Determine the (x, y) coordinate at the center of the cell enclosing the given text.  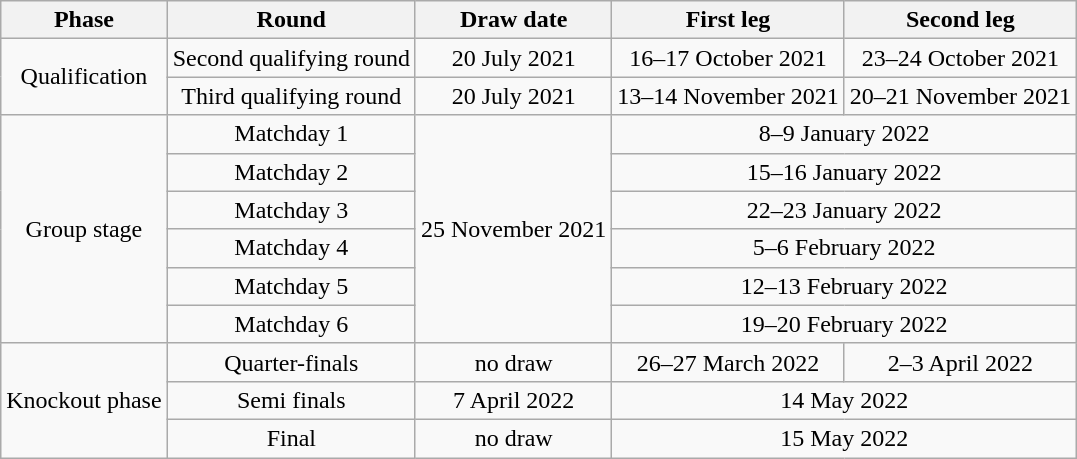
Quarter-finals (291, 362)
Matchday 2 (291, 172)
Round (291, 20)
Matchday 5 (291, 286)
5–6 February 2022 (844, 248)
23–24 October 2021 (960, 58)
Matchday 4 (291, 248)
7 April 2022 (513, 400)
Semi finals (291, 400)
14 May 2022 (844, 400)
16–17 October 2021 (728, 58)
19–20 February 2022 (844, 324)
22–23 January 2022 (844, 210)
15 May 2022 (844, 438)
15–16 January 2022 (844, 172)
Matchday 3 (291, 210)
12–13 February 2022 (844, 286)
2–3 April 2022 (960, 362)
26–27 March 2022 (728, 362)
Group stage (84, 229)
Draw date (513, 20)
Matchday 6 (291, 324)
20–21 November 2021 (960, 96)
Third qualifying round (291, 96)
Second qualifying round (291, 58)
13–14 November 2021 (728, 96)
Qualification (84, 77)
Phase (84, 20)
25 November 2021 (513, 229)
Matchday 1 (291, 134)
Second leg (960, 20)
Knockout phase (84, 400)
First leg (728, 20)
8–9 January 2022 (844, 134)
Final (291, 438)
